Extract the (x, y) coordinate from the center of the cell holding the provided text.  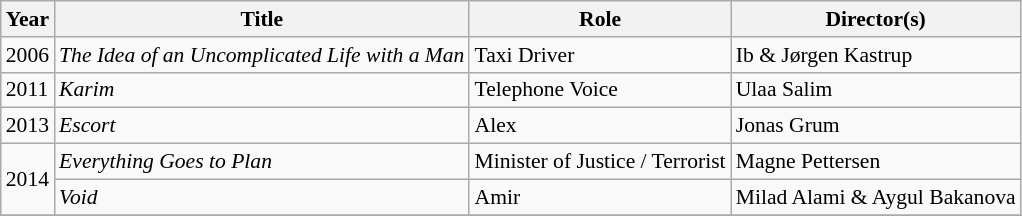
Magne Pettersen (876, 162)
Alex (600, 126)
Ib & Jørgen Kastrup (876, 55)
Title (262, 19)
Minister of Justice / Terrorist (600, 162)
Director(s) (876, 19)
2014 (28, 180)
Amir (600, 197)
Jonas Grum (876, 126)
Ulaa Salim (876, 90)
Year (28, 19)
Karim (262, 90)
Telephone Voice (600, 90)
Milad Alami & Aygul Bakanova (876, 197)
2006 (28, 55)
Everything Goes to Plan (262, 162)
Void (262, 197)
2013 (28, 126)
Taxi Driver (600, 55)
2011 (28, 90)
Escort (262, 126)
The Idea of an Uncomplicated Life with a Man (262, 55)
Role (600, 19)
